For the text-containing cell, return its midpoint in [X, Y] coordinate format. 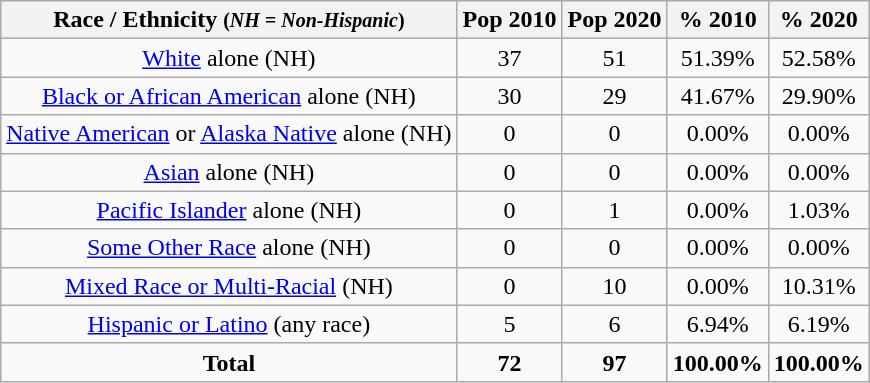
% 2010 [718, 20]
10.31% [818, 286]
97 [614, 362]
30 [510, 96]
6 [614, 324]
6.19% [818, 324]
Mixed Race or Multi-Racial (NH) [229, 286]
Pacific Islander alone (NH) [229, 210]
White alone (NH) [229, 58]
Asian alone (NH) [229, 172]
1.03% [818, 210]
Native American or Alaska Native alone (NH) [229, 134]
Some Other Race alone (NH) [229, 248]
51.39% [718, 58]
Pop 2020 [614, 20]
29 [614, 96]
% 2020 [818, 20]
72 [510, 362]
Total [229, 362]
Pop 2010 [510, 20]
37 [510, 58]
Black or African American alone (NH) [229, 96]
6.94% [718, 324]
Race / Ethnicity (NH = Non-Hispanic) [229, 20]
52.58% [818, 58]
41.67% [718, 96]
5 [510, 324]
10 [614, 286]
29.90% [818, 96]
1 [614, 210]
51 [614, 58]
Hispanic or Latino (any race) [229, 324]
